Scan for the cell matching the given text and deliver its (x, y) coordinate at center. 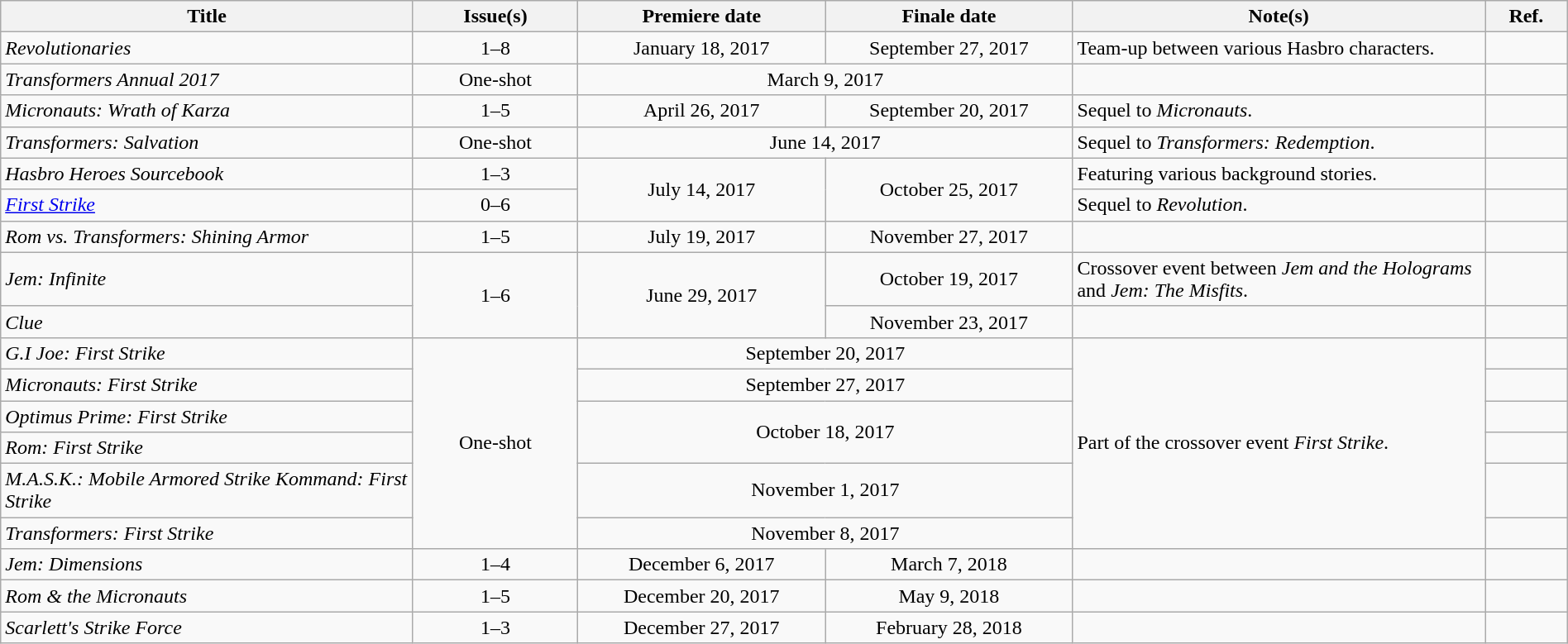
May 9, 2018 (949, 596)
July 14, 2017 (701, 189)
December 6, 2017 (701, 565)
First Strike (207, 205)
December 20, 2017 (701, 596)
M.A.S.K.: Mobile Armored Strike Kommand: First Strike (207, 491)
Micronauts: First Strike (207, 384)
Sequel to Micronauts. (1279, 111)
November 27, 2017 (949, 236)
Rom vs. Transformers: Shining Armor (207, 236)
Clue (207, 322)
Hasbro Heroes Sourcebook (207, 174)
0–6 (495, 205)
October 18, 2017 (825, 432)
1–6 (495, 294)
November 8, 2017 (825, 533)
April 26, 2017 (701, 111)
Team-up between various Hasbro characters. (1279, 48)
1–4 (495, 565)
Jem: Infinite (207, 279)
Transformers: Salvation (207, 142)
Finale date (949, 17)
November 1, 2017 (825, 491)
June 14, 2017 (825, 142)
Sequel to Transformers: Redemption. (1279, 142)
June 29, 2017 (701, 294)
Optimus Prime: First Strike (207, 416)
October 25, 2017 (949, 189)
Ref. (1527, 17)
1–8 (495, 48)
November 23, 2017 (949, 322)
Sequel to Revolution. (1279, 205)
Revolutionaries (207, 48)
Transformers Annual 2017 (207, 79)
Part of the crossover event First Strike. (1279, 443)
Title (207, 17)
October 19, 2017 (949, 279)
Scarlett's Strike Force (207, 627)
Rom & the Micronauts (207, 596)
March 9, 2017 (825, 79)
Jem: Dimensions (207, 565)
Note(s) (1279, 17)
Transformers: First Strike (207, 533)
G.I Joe: First Strike (207, 353)
February 28, 2018 (949, 627)
July 19, 2017 (701, 236)
Rom: First Strike (207, 448)
Crossover event between Jem and the Holograms and Jem: The Misfits. (1279, 279)
January 18, 2017 (701, 48)
Micronauts: Wrath of Karza (207, 111)
December 27, 2017 (701, 627)
Premiere date (701, 17)
Featuring various background stories. (1279, 174)
March 7, 2018 (949, 565)
Issue(s) (495, 17)
